Provide the (X, Y) coordinate of the cell's center where the given text is located.  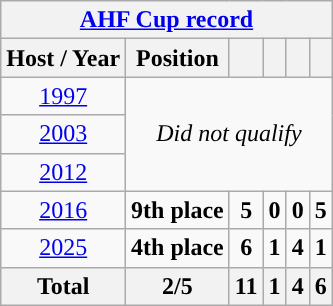
11 (246, 286)
9th place (178, 210)
2025 (64, 248)
Position (178, 58)
2003 (64, 134)
AHF Cup record (167, 20)
Did not qualify (230, 134)
Host / Year (64, 58)
2/5 (178, 286)
2012 (64, 172)
2016 (64, 210)
1997 (64, 96)
4th place (178, 248)
Total (64, 286)
